Output the (x, y) coordinate of the center of the cell containing the given text.  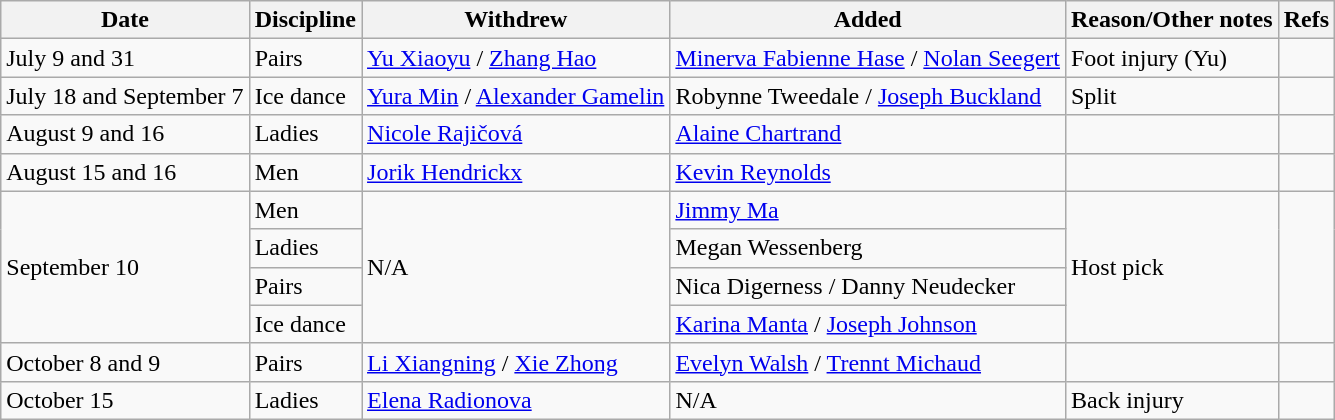
Added (868, 20)
Foot injury (Yu) (1172, 58)
Split (1172, 96)
Evelyn Walsh / Trennt Michaud (868, 362)
August 15 and 16 (125, 172)
Jimmy Ma (868, 210)
Elena Radionova (516, 400)
Nicole Rajičová (516, 134)
Host pick (1172, 267)
Yu Xiaoyu / Zhang Hao (516, 58)
Back injury (1172, 400)
Li Xiangning / Xie Zhong (516, 362)
July 18 and September 7 (125, 96)
Alaine Chartrand (868, 134)
July 9 and 31 (125, 58)
Karina Manta / Joseph Johnson (868, 324)
Yura Min / Alexander Gamelin (516, 96)
Minerva Fabienne Hase / Nolan Seegert (868, 58)
Megan Wessenberg (868, 248)
Nica Digerness / Danny Neudecker (868, 286)
October 15 (125, 400)
Withdrew (516, 20)
August 9 and 16 (125, 134)
September 10 (125, 267)
Jorik Hendrickx (516, 172)
Refs (1306, 20)
Discipline (305, 20)
Reason/Other notes (1172, 20)
Kevin Reynolds (868, 172)
Robynne Tweedale / Joseph Buckland (868, 96)
Date (125, 20)
October 8 and 9 (125, 362)
